Detect which cell encompasses the target text, then output its (X, Y) center coordinate. 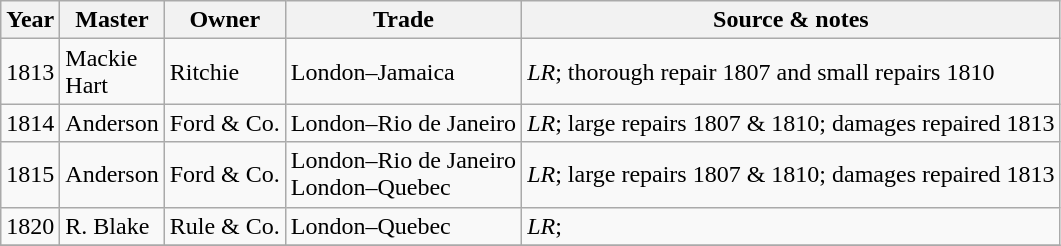
London–Rio de Janeiro (403, 123)
LR; thorough repair 1807 and small repairs 1810 (791, 72)
Rule & Co. (224, 226)
1820 (30, 226)
1813 (30, 72)
MackieHart (112, 72)
Trade (403, 20)
Source & notes (791, 20)
Master (112, 20)
London–Quebec (403, 226)
Year (30, 20)
1814 (30, 123)
R. Blake (112, 226)
LR; (791, 226)
Owner (224, 20)
Ritchie (224, 72)
London–Jamaica (403, 72)
London–Rio de JaneiroLondon–Quebec (403, 174)
1815 (30, 174)
